Detect which cell encompasses the target text, then output its [x, y] center coordinate. 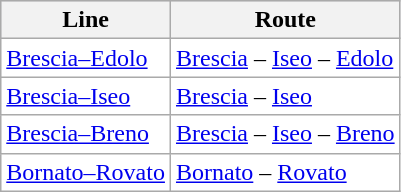
Route [285, 20]
Brescia–Iseo [86, 96]
Brescia – Iseo – Edolo [285, 58]
Brescia–Breno [86, 134]
Bornato–Rovato [86, 172]
Brescia – Iseo – Breno [285, 134]
Bornato – Rovato [285, 172]
Brescia – Iseo [285, 96]
Brescia–Edolo [86, 58]
Line [86, 20]
